From the cell containing the given text, extract its center point as (x, y) coordinate. 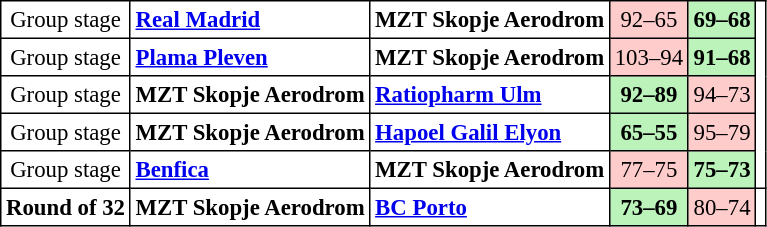
Plama Pleven (250, 57)
69–68 (722, 20)
Ratiopharm Ulm (490, 95)
Benfica (250, 170)
BC Porto (490, 207)
91–68 (722, 57)
Round of 32 (66, 207)
75–73 (722, 170)
73–69 (648, 207)
77–75 (648, 170)
Real Madrid (250, 20)
92–65 (648, 20)
94–73 (722, 95)
80–74 (722, 207)
65–55 (648, 132)
95–79 (722, 132)
103–94 (648, 57)
Hapoel Galil Elyon (490, 132)
92–89 (648, 95)
